Search for the cell housing the specified text and yield its [X, Y] center coordinate. 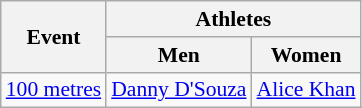
100 metres [54, 90]
Danny D'Souza [178, 90]
Event [54, 36]
Women [306, 55]
Alice Khan [306, 90]
Athletes [233, 19]
Men [178, 55]
